Pinpoint the cell where the given text exists, returning its (X, Y) midpoint coordinate. 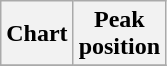
Peakposition (119, 34)
Chart (37, 34)
